For the text-containing cell, return its midpoint in (x, y) coordinate format. 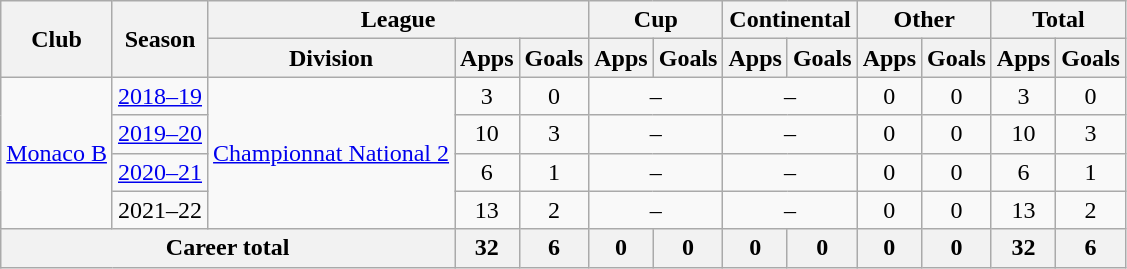
Other (924, 20)
Division (332, 58)
Career total (228, 248)
2019–20 (160, 134)
2021–22 (160, 210)
Cup (656, 20)
League (398, 20)
Total (1058, 20)
Continental (790, 20)
Monaco B (57, 153)
2018–19 (160, 96)
Championnat National 2 (332, 153)
Season (160, 39)
2020–21 (160, 172)
Club (57, 39)
